Pinpoint the cell where the given text exists, returning its [X, Y] midpoint coordinate. 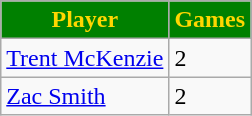
Zac Smith [85, 96]
Trent McKenzie [85, 58]
Player [85, 20]
Games [210, 20]
